Return the [x, y] coordinate for the center point of the cell that contains the specified text.  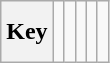
Key [27, 32]
